Capture the cell that displays the provided text and extract its [X, Y] central coordinate. 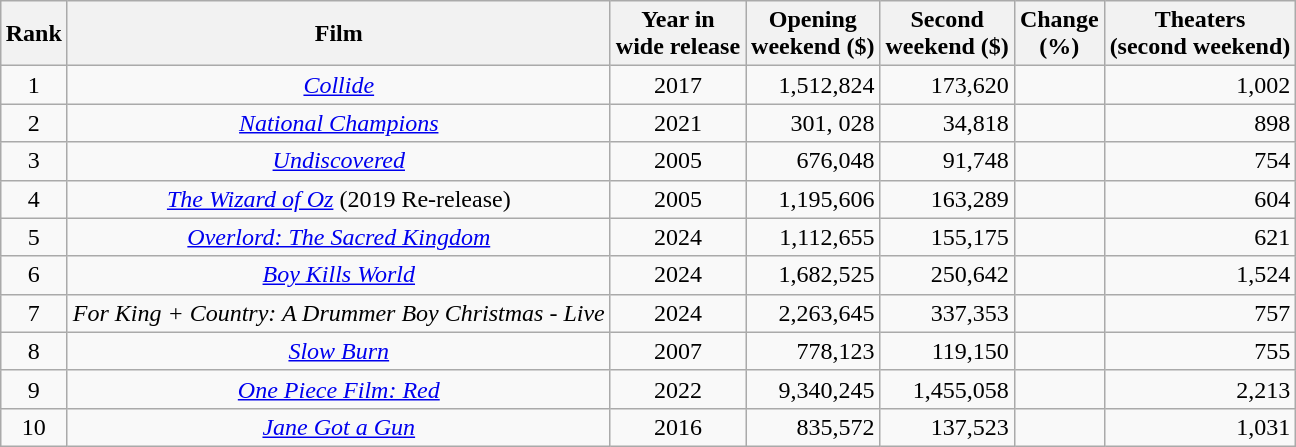
898 [1200, 123]
Jane Got a Gun [338, 427]
1,524 [1200, 275]
2007 [678, 351]
119,150 [947, 351]
Collide [338, 85]
One Piece Film: Red [338, 389]
9,340,245 [813, 389]
621 [1200, 237]
Undiscovered [338, 161]
163,289 [947, 199]
Change(%) [1059, 34]
Rank [34, 34]
1,031 [1200, 427]
34,818 [947, 123]
For King + Country: A Drummer Boy Christmas - Live [338, 313]
5 [34, 237]
778,123 [813, 351]
7 [34, 313]
Film [338, 34]
Year inwide release [678, 34]
8 [34, 351]
2 [34, 123]
6 [34, 275]
2,263,645 [813, 313]
301, 028 [813, 123]
155,175 [947, 237]
Openingweekend ($) [813, 34]
1,195,606 [813, 199]
676,048 [813, 161]
Theaters(second weekend) [1200, 34]
604 [1200, 199]
Secondweekend ($) [947, 34]
91,748 [947, 161]
9 [34, 389]
754 [1200, 161]
2021 [678, 123]
2016 [678, 427]
1,112,655 [813, 237]
Overlord: The Sacred Kingdom [338, 237]
Boy Kills World [338, 275]
137,523 [947, 427]
250,642 [947, 275]
4 [34, 199]
1,455,058 [947, 389]
757 [1200, 313]
National Champions [338, 123]
1 [34, 85]
3 [34, 161]
755 [1200, 351]
2017 [678, 85]
10 [34, 427]
173,620 [947, 85]
1,002 [1200, 85]
1,512,824 [813, 85]
337,353 [947, 313]
1,682,525 [813, 275]
835,572 [813, 427]
Slow Burn [338, 351]
The Wizard of Oz (2019 Re-release) [338, 199]
2,213 [1200, 389]
2022 [678, 389]
